From the cell containing the given text, extract its center point as (X, Y) coordinate. 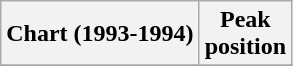
Peakposition (245, 34)
Chart (1993-1994) (100, 34)
